Find where the given text appears and provide that cell's center as [X, Y] coordinate. 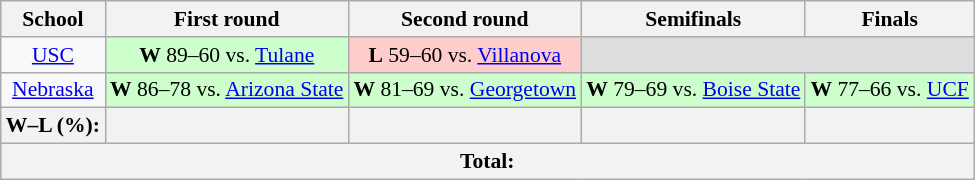
Nebraska [53, 90]
W 79–69 vs. Boise State [693, 90]
Second round [464, 19]
School [53, 19]
USC [53, 55]
Total: [488, 162]
W 89–60 vs. Tulane [226, 55]
First round [226, 19]
L 59–60 vs. Villanova [464, 55]
W 81–69 vs. Georgetown [464, 90]
W 86–78 vs. Arizona State [226, 90]
W 77–66 vs. UCF [889, 90]
W–L (%): [53, 126]
Semifinals [693, 19]
Finals [889, 19]
